Extract the [X, Y] coordinate from the center of the cell holding the provided text.  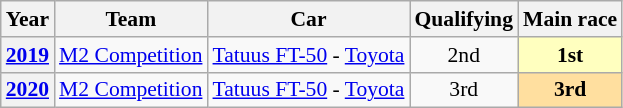
2nd [464, 55]
2020 [28, 90]
1st [570, 55]
Main race [570, 19]
Car [308, 19]
Year [28, 19]
Team [130, 19]
Qualifying [464, 19]
2019 [28, 55]
